Identify which cell holds the provided text, then report its [x, y] central coordinate. 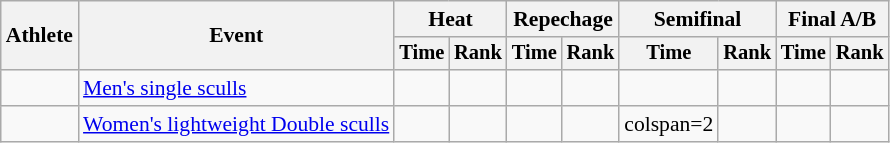
Athlete [40, 36]
Semifinal [698, 19]
Event [236, 36]
Heat [450, 19]
Final A/B [832, 19]
colspan=2 [668, 124]
Repechage [563, 19]
Men's single sculls [236, 88]
Women's lightweight Double sculls [236, 124]
